Output the [x, y] coordinate of the center of the cell containing the given text.  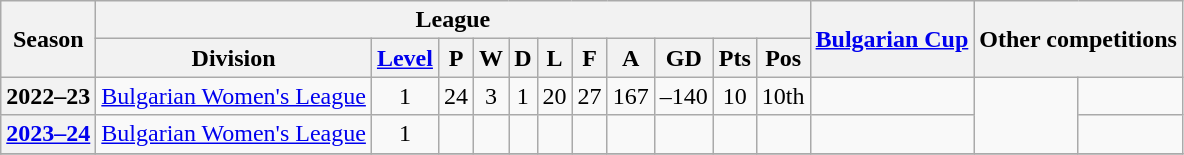
W [492, 58]
GD [684, 58]
Pos [783, 58]
Season [48, 39]
F [590, 58]
P [456, 58]
League [453, 20]
2022–23 [48, 96]
167 [630, 96]
27 [590, 96]
24 [456, 96]
D [523, 58]
10th [783, 96]
20 [554, 96]
Level [404, 58]
10 [734, 96]
A [630, 58]
Other competitions [1078, 39]
Division [234, 58]
Pts [734, 58]
L [554, 58]
3 [492, 96]
2023–24 [48, 134]
–140 [684, 96]
Bulgarian Cup [892, 39]
